Detect which cell encompasses the target text, then output its (X, Y) center coordinate. 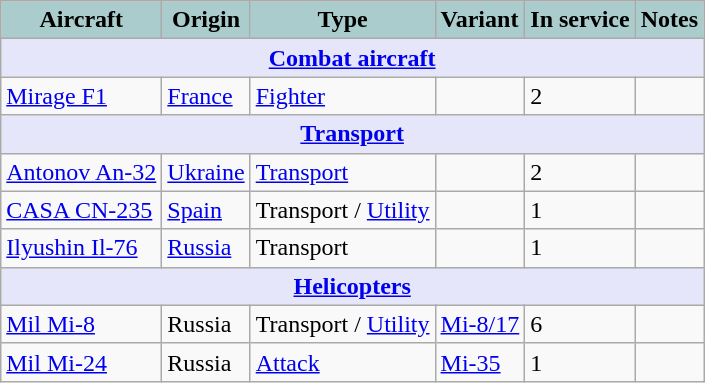
Aircraft (82, 20)
Mirage F1 (82, 96)
Variant (480, 20)
6 (580, 324)
In service (580, 20)
Attack (342, 362)
Fighter (342, 96)
Notes (669, 20)
Helicopters (352, 286)
Combat aircraft (352, 58)
France (206, 96)
Mi-8/17 (480, 324)
Antonov An-32 (82, 172)
Ilyushin Il-76 (82, 248)
Mi-35 (480, 362)
Ukraine (206, 172)
Mil Mi-24 (82, 362)
Mil Mi-8 (82, 324)
Origin (206, 20)
Type (342, 20)
CASA CN-235 (82, 210)
Spain (206, 210)
